Scan for the cell matching the given text and deliver its (x, y) coordinate at center. 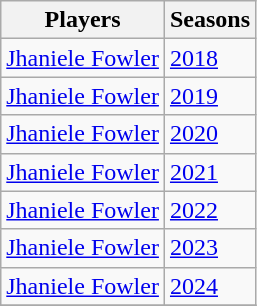
2018 (210, 58)
2020 (210, 134)
2023 (210, 248)
2021 (210, 172)
Seasons (210, 20)
2024 (210, 286)
Players (83, 20)
2022 (210, 210)
2019 (210, 96)
